From the cell containing the given text, extract its center point as [X, Y] coordinate. 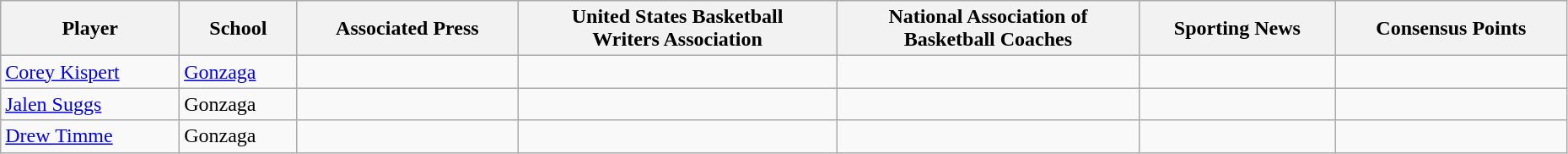
Player [90, 29]
Consensus Points [1451, 29]
School [238, 29]
United States BasketballWriters Association [678, 29]
Sporting News [1237, 29]
Associated Press [407, 29]
National Association ofBasketball Coaches [989, 29]
Drew Timme [90, 136]
Corey Kispert [90, 72]
Jalen Suggs [90, 104]
